Pinpoint the cell where the given text exists, returning its [X, Y] midpoint coordinate. 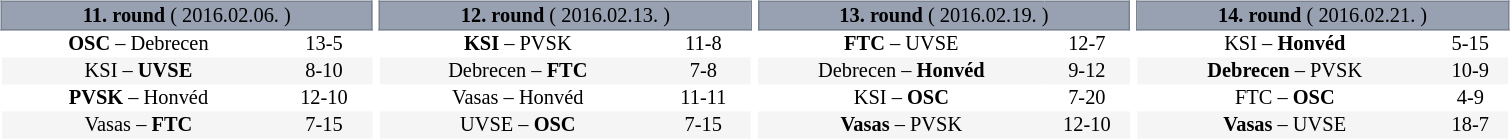
Debrecen – Honvéd [901, 72]
13-5 [324, 44]
12-7 [1086, 44]
PVSK – Honvéd [138, 98]
14. round ( 2016.02.21. ) [1322, 15]
7-8 [704, 72]
Vasas – PVSK [901, 126]
Debrecen – FTC [518, 72]
FTC – OSC [1284, 98]
UVSE – OSC [518, 126]
OSC – Debrecen [138, 44]
4-9 [1470, 98]
5-15 [1470, 44]
12. round ( 2016.02.13. ) [566, 15]
7-20 [1086, 98]
9-12 [1086, 72]
8-10 [324, 72]
11-8 [704, 44]
13. round ( 2016.02.19. ) [944, 15]
Vasas – Honvéd [518, 98]
KSI – PVSK [518, 44]
FTC – UVSE [901, 44]
Debrecen – PVSK [1284, 72]
18-7 [1470, 126]
KSI – OSC [901, 98]
KSI – Honvéd [1284, 44]
Vasas – FTC [138, 126]
11-11 [704, 98]
11. round ( 2016.02.06. ) [186, 15]
Vasas – UVSE [1284, 126]
10-9 [1470, 72]
KSI – UVSE [138, 72]
